Locate the cell with the specified text and output its (X, Y) center coordinate. 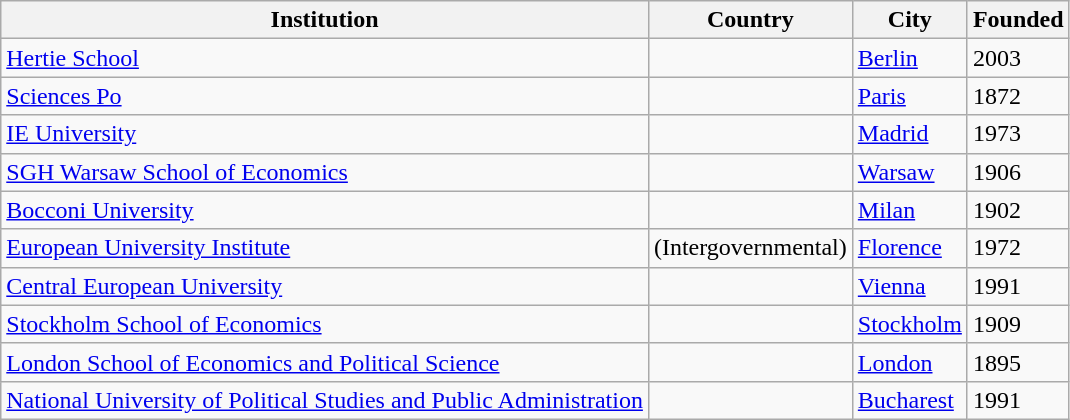
London School of Economics and Political Science (325, 362)
Berlin (910, 58)
1909 (1018, 324)
Paris (910, 96)
SGH Warsaw School of Economics (325, 172)
1906 (1018, 172)
Warsaw (910, 172)
1972 (1018, 248)
1902 (1018, 210)
Bocconi University (325, 210)
2003 (1018, 58)
Sciences Po (325, 96)
Vienna (910, 286)
1973 (1018, 134)
City (910, 20)
Country (750, 20)
Bucharest (910, 400)
Hertie School (325, 58)
1895 (1018, 362)
1872 (1018, 96)
Stockholm School of Economics (325, 324)
European University Institute (325, 248)
Milan (910, 210)
Florence (910, 248)
Central European University (325, 286)
(Intergovernmental) (750, 248)
Madrid (910, 134)
Stockholm (910, 324)
IE University (325, 134)
National University of Political Studies and Public Administration (325, 400)
Founded (1018, 20)
Institution (325, 20)
London (910, 362)
